Provide the (X, Y) coordinate of the cell's center where the given text is located.  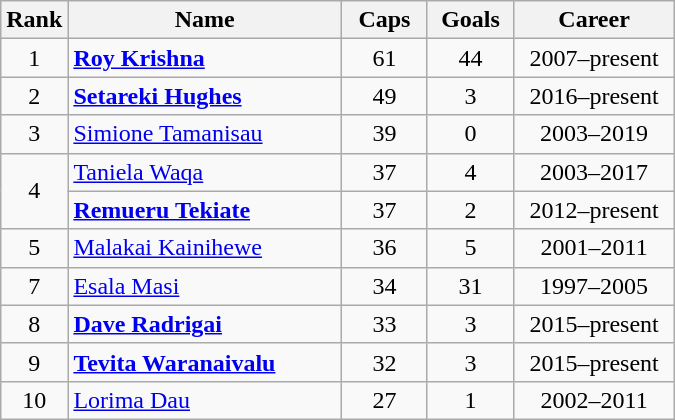
Goals (470, 20)
2001–2011 (594, 248)
27 (384, 400)
Esala Masi (205, 286)
Remueru Tekiate (205, 210)
Lorima Dau (205, 400)
34 (384, 286)
Roy Krishna (205, 58)
9 (34, 362)
Taniela Waqa (205, 172)
Simione Tamanisau (205, 134)
39 (384, 134)
31 (470, 286)
2002–2011 (594, 400)
33 (384, 324)
36 (384, 248)
49 (384, 96)
2007–present (594, 58)
Career (594, 20)
Dave Radrigai (205, 324)
Setareki Hughes (205, 96)
44 (470, 58)
2003–2019 (594, 134)
1997–2005 (594, 286)
10 (34, 400)
61 (384, 58)
Caps (384, 20)
32 (384, 362)
8 (34, 324)
0 (470, 134)
Malakai Kainihewe (205, 248)
Name (205, 20)
2012–present (594, 210)
2003–2017 (594, 172)
Tevita Waranaivalu (205, 362)
7 (34, 286)
2016–present (594, 96)
Rank (34, 20)
